Extract the [x, y] coordinate from the center of the cell holding the provided text.  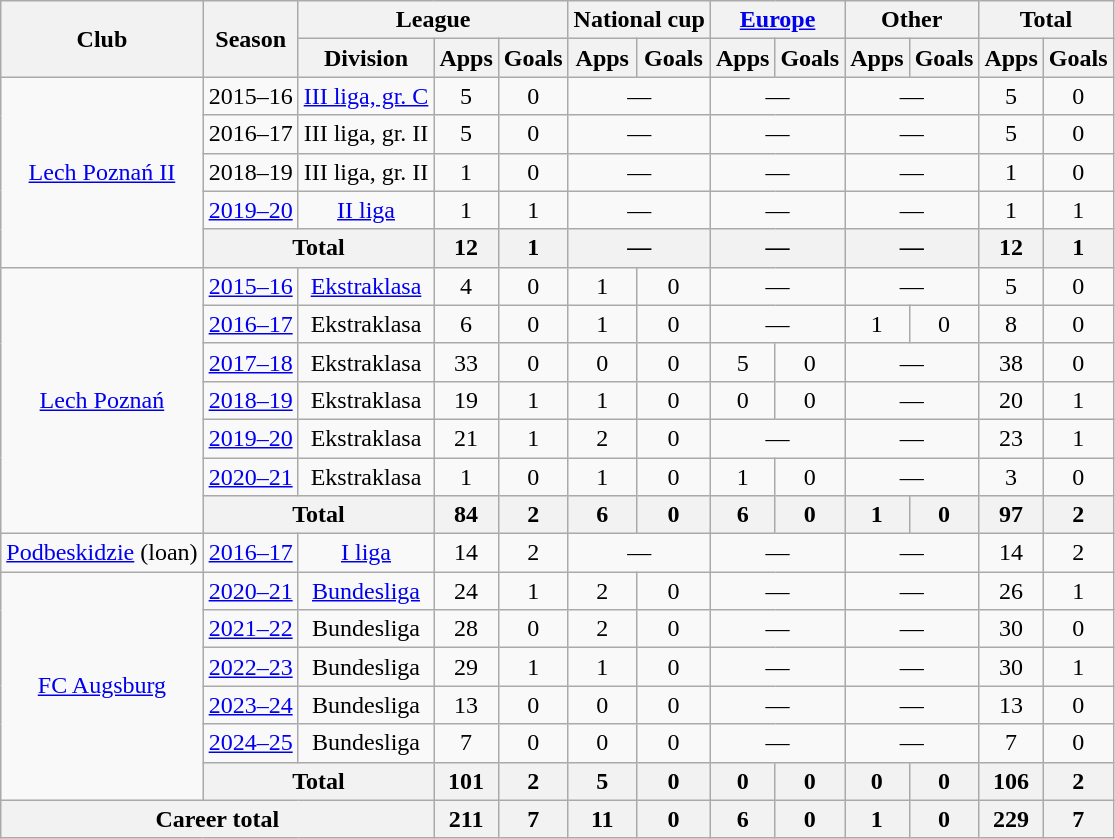
Lech Poznań [102, 400]
229 [1011, 819]
21 [466, 438]
2024–25 [250, 743]
101 [466, 781]
Europe [777, 20]
24 [466, 591]
Career total [218, 819]
2022–23 [250, 667]
8 [1011, 324]
84 [466, 515]
Club [102, 39]
League [433, 20]
Lech Poznań II [102, 172]
4 [466, 286]
2017–18 [250, 362]
29 [466, 667]
III liga, gr. C [366, 96]
Season [250, 39]
211 [466, 819]
23 [1011, 438]
97 [1011, 515]
2021–22 [250, 629]
2023–24 [250, 705]
20 [1011, 400]
II liga [366, 210]
Other [912, 20]
Division [366, 58]
I liga [366, 553]
106 [1011, 781]
38 [1011, 362]
33 [466, 362]
11 [602, 819]
Podbeskidzie (loan) [102, 553]
FC Augsburg [102, 686]
3 [1011, 477]
28 [466, 629]
National cup [639, 20]
19 [466, 400]
26 [1011, 591]
